Capture the cell that displays the provided text and extract its (X, Y) central coordinate. 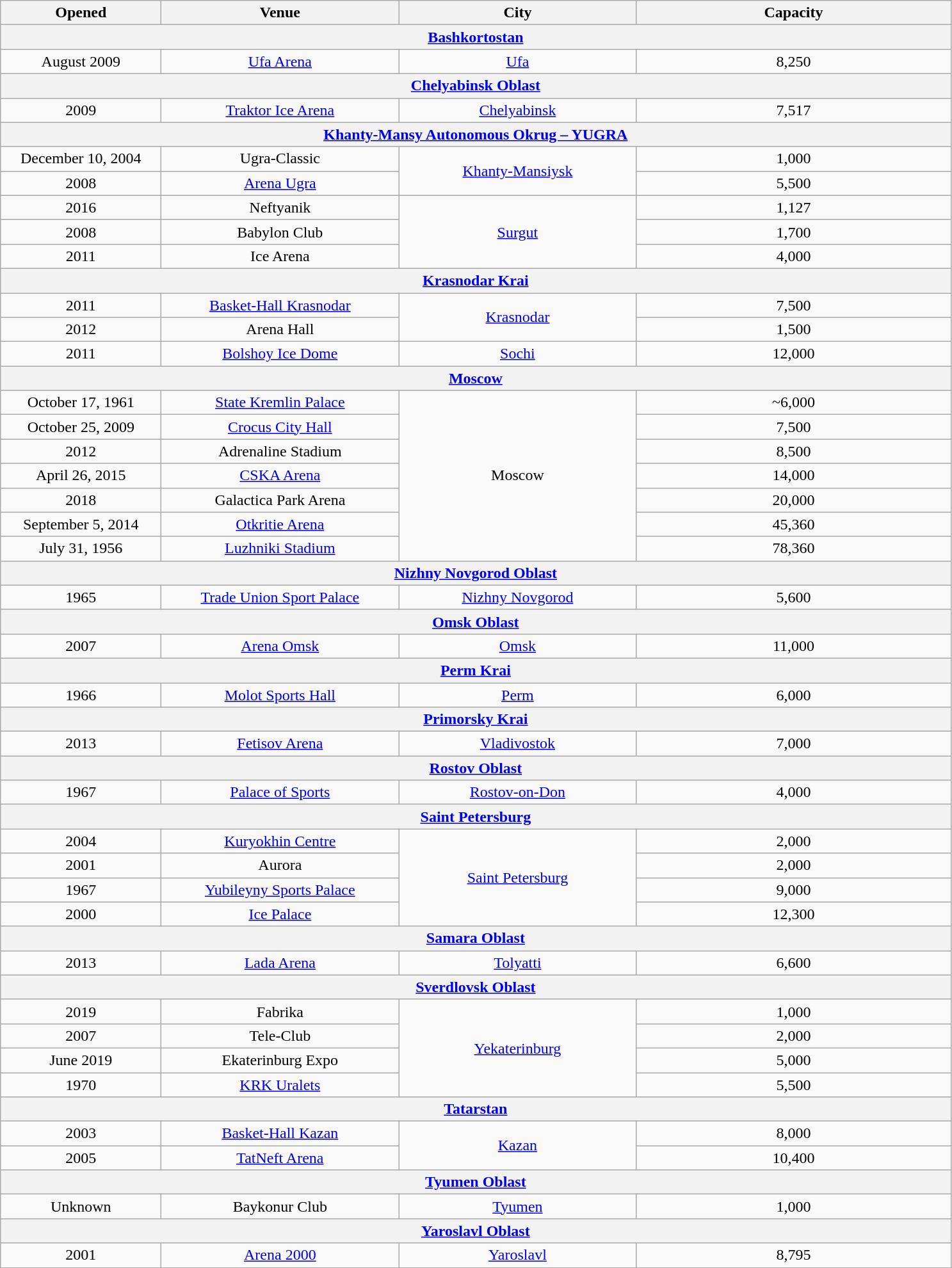
Aurora (280, 865)
8,795 (794, 1255)
Chelyabinsk (517, 110)
Yaroslavl (517, 1255)
Arena 2000 (280, 1255)
Krasnodar (517, 317)
TatNeft Arena (280, 1158)
Ufa Arena (280, 61)
July 31, 1956 (81, 549)
City (517, 13)
Surgut (517, 232)
Palace of Sports (280, 792)
12,300 (794, 914)
Arena Omsk (280, 646)
Adrenaline Stadium (280, 451)
1970 (81, 1085)
2000 (81, 914)
Molot Sports Hall (280, 694)
Traktor Ice Arena (280, 110)
20,000 (794, 500)
Vladivostok (517, 744)
Venue (280, 13)
Ekaterinburg Expo (280, 1060)
Tyumen Oblast (476, 1182)
KRK Uralets (280, 1085)
Capacity (794, 13)
Kazan (517, 1146)
2016 (81, 207)
Tatarstan (476, 1109)
Fabrika (280, 1011)
1,127 (794, 207)
Basket-Hall Krasnodar (280, 305)
Omsk Oblast (476, 622)
Perm Krai (476, 670)
Sverdlovsk Oblast (476, 987)
2005 (81, 1158)
Samara Oblast (476, 938)
14,000 (794, 476)
5,000 (794, 1060)
October 25, 2009 (81, 427)
Omsk (517, 646)
Rostov-on-Don (517, 792)
State Kremlin Palace (280, 403)
Arena Ugra (280, 183)
~6,000 (794, 403)
Tyumen (517, 1207)
Ice Arena (280, 256)
Ice Palace (280, 914)
5,600 (794, 597)
October 17, 1961 (81, 403)
2019 (81, 1011)
Arena Hall (280, 330)
Khanty-Mansiysk (517, 171)
Sochi (517, 354)
April 26, 2015 (81, 476)
7,517 (794, 110)
Ufa (517, 61)
6,000 (794, 694)
Basket-Hall Kazan (280, 1134)
Kuryokhin Centre (280, 841)
Krasnodar Krai (476, 280)
6,600 (794, 963)
2004 (81, 841)
8,500 (794, 451)
Ugra-Classic (280, 159)
45,360 (794, 524)
CSKA Arena (280, 476)
September 5, 2014 (81, 524)
Galactica Park Arena (280, 500)
10,400 (794, 1158)
8,250 (794, 61)
Tolyatti (517, 963)
Bashkortostan (476, 37)
1,500 (794, 330)
Chelyabinsk Oblast (476, 86)
Crocus City Hall (280, 427)
Bolshoy Ice Dome (280, 354)
2018 (81, 500)
Fetisov Arena (280, 744)
1,700 (794, 232)
1966 (81, 694)
Babylon Club (280, 232)
Unknown (81, 1207)
Lada Arena (280, 963)
Baykonur Club (280, 1207)
Opened (81, 13)
Perm (517, 694)
9,000 (794, 890)
Tele-Club (280, 1036)
Trade Union Sport Palace (280, 597)
8,000 (794, 1134)
1965 (81, 597)
Nizhny Novgorod (517, 597)
11,000 (794, 646)
Yekaterinburg (517, 1048)
Khanty-Mansy Autonomous Okrug – YUGRA (476, 134)
Nizhny Novgorod Oblast (476, 573)
12,000 (794, 354)
December 10, 2004 (81, 159)
Luzhniki Stadium (280, 549)
2003 (81, 1134)
78,360 (794, 549)
2009 (81, 110)
7,000 (794, 744)
Otkritie Arena (280, 524)
Primorsky Krai (476, 719)
August 2009 (81, 61)
June 2019 (81, 1060)
Yubileyny Sports Palace (280, 890)
Rostov Oblast (476, 768)
Neftyanik (280, 207)
Yaroslavl Oblast (476, 1231)
